Return the [x, y] coordinate for the center point of the cell that contains the specified text.  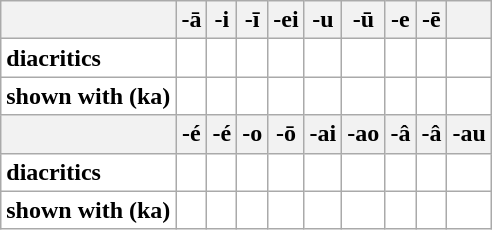
-au [469, 134]
-ai [323, 134]
-ei [286, 20]
-i [222, 20]
-ā [192, 20]
-ē [432, 20]
-ī [252, 20]
-ao [364, 134]
-u [323, 20]
-e [400, 20]
-ō [286, 134]
-o [252, 134]
-ū [364, 20]
